Determine the (X, Y) coordinate at the center of the cell enclosing the given text.  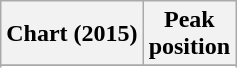
Chart (2015) (72, 34)
Peak position (189, 34)
